Locate the cell with the specified text and output its [X, Y] center coordinate. 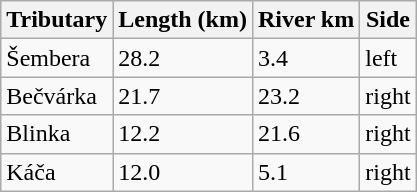
Blinka [57, 134]
3.4 [306, 58]
Káča [57, 172]
23.2 [306, 96]
Side [388, 20]
21.6 [306, 134]
Tributary [57, 20]
28.2 [183, 58]
21.7 [183, 96]
River km [306, 20]
Šembera [57, 58]
left [388, 58]
12.0 [183, 172]
5.1 [306, 172]
Length (km) [183, 20]
Bečvárka [57, 96]
12.2 [183, 134]
